Determine the (X, Y) coordinate at the center of the cell enclosing the given text.  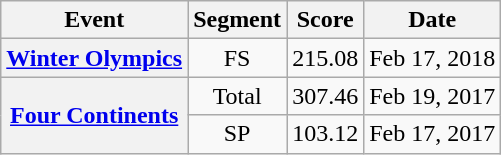
Total (238, 96)
Winter Olympics (94, 58)
307.46 (326, 96)
Feb 19, 2017 (432, 96)
Feb 17, 2018 (432, 58)
215.08 (326, 58)
Feb 17, 2017 (432, 134)
103.12 (326, 134)
Date (432, 20)
FS (238, 58)
Score (326, 20)
Event (94, 20)
SP (238, 134)
Segment (238, 20)
Four Continents (94, 115)
